Locate the cell with the specified text and output its (X, Y) center coordinate. 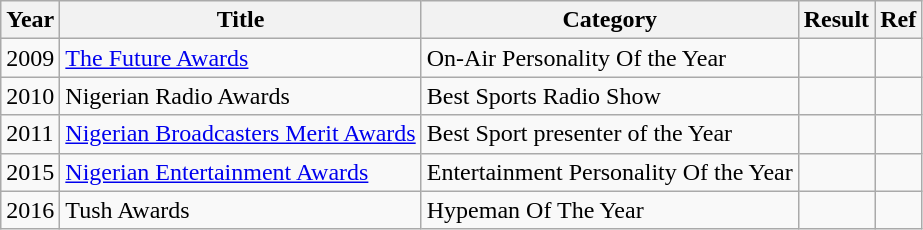
Ref (898, 20)
2011 (30, 134)
Tush Awards (240, 210)
On-Air Personality Of the Year (610, 58)
2016 (30, 210)
Category (610, 20)
Result (836, 20)
Hypeman Of The Year (610, 210)
Title (240, 20)
Year (30, 20)
Entertainment Personality Of the Year (610, 172)
2015 (30, 172)
2010 (30, 96)
The Future Awards (240, 58)
Best Sport presenter of the Year (610, 134)
Best Sports Radio Show (610, 96)
Nigerian Radio Awards (240, 96)
Nigerian Entertainment Awards (240, 172)
2009 (30, 58)
Nigerian Broadcasters Merit Awards (240, 134)
